From the cell containing the given text, extract its center point as (X, Y) coordinate. 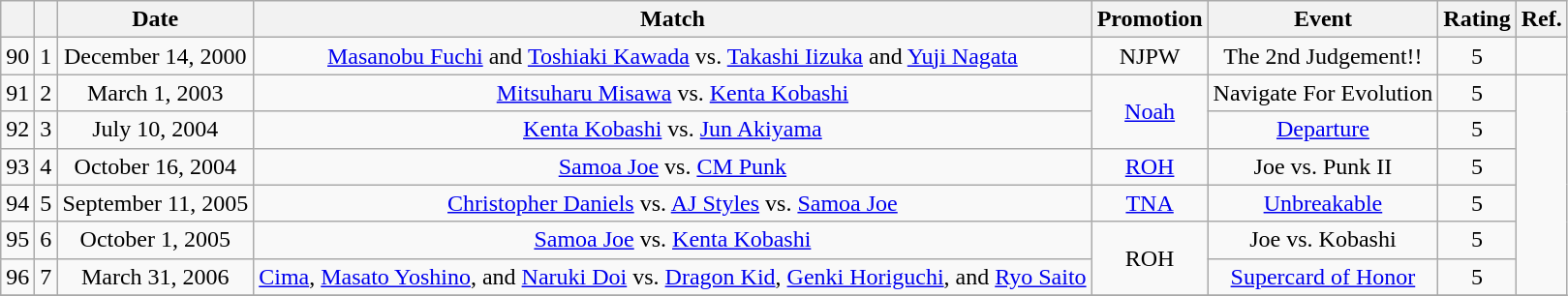
Mitsuharu Misawa vs. Kenta Kobashi (672, 93)
Christopher Daniels vs. AJ Styles vs. Samoa Joe (672, 203)
March 1, 2003 (155, 93)
December 14, 2000 (155, 56)
Samoa Joe vs. CM Punk (672, 166)
3 (46, 130)
The 2nd Judgement!! (1323, 56)
Promotion (1150, 19)
October 16, 2004 (155, 166)
7 (46, 277)
March 31, 2006 (155, 277)
96 (17, 277)
Joe vs. Kobashi (1323, 240)
Departure (1323, 130)
TNA (1150, 203)
Date (155, 19)
Masanobu Fuchi and Toshiaki Kawada vs. Takashi Iizuka and Yuji Nagata (672, 56)
Unbreakable (1323, 203)
Supercard of Honor (1323, 277)
Ref. (1542, 19)
95 (17, 240)
Kenta Kobashi vs. Jun Akiyama (672, 130)
Rating (1477, 19)
91 (17, 93)
93 (17, 166)
NJPW (1150, 56)
July 10, 2004 (155, 130)
90 (17, 56)
Joe vs. Punk II (1323, 166)
September 11, 2005 (155, 203)
92 (17, 130)
Noah (1150, 111)
2 (46, 93)
Event (1323, 19)
October 1, 2005 (155, 240)
94 (17, 203)
Navigate For Evolution (1323, 93)
Samoa Joe vs. Kenta Kobashi (672, 240)
4 (46, 166)
1 (46, 56)
6 (46, 240)
Match (672, 19)
Cima, Masato Yoshino, and Naruki Doi vs. Dragon Kid, Genki Horiguchi, and Ryo Saito (672, 277)
